Return the (X, Y) coordinate for the center point of the cell that contains the specified text.  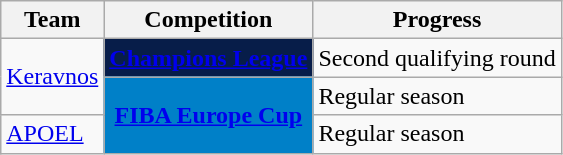
Champions League (208, 58)
Team (52, 20)
Keravnos (52, 77)
Second qualifying round (437, 58)
Progress (437, 20)
FIBA Europe Cup (208, 115)
APOEL (52, 134)
Competition (208, 20)
